Pinpoint the cell where the given text exists, returning its (x, y) midpoint coordinate. 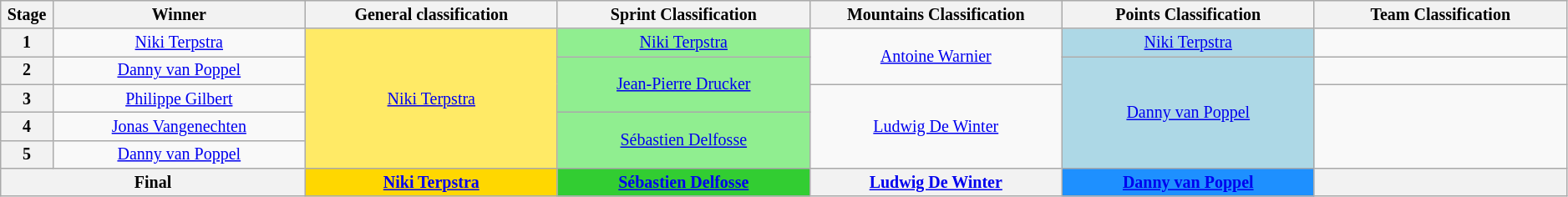
Jonas Vangenechten (179, 127)
4 (27, 127)
1 (27, 43)
General classification (431, 15)
Jean-Pierre Drucker (683, 85)
Points Classification (1188, 15)
Philippe Gilbert (179, 98)
Team Classification (1440, 15)
5 (27, 154)
Final (154, 182)
3 (27, 98)
Antoine Warnier (936, 57)
Stage (27, 15)
2 (27, 70)
Mountains Classification (936, 15)
Sprint Classification (683, 15)
Winner (179, 15)
